Extract the (x, y) coordinate from the center of the cell holding the provided text.  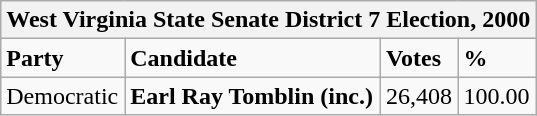
% (497, 58)
100.00 (497, 96)
Candidate (253, 58)
Party (63, 58)
26,408 (419, 96)
Democratic (63, 96)
Earl Ray Tomblin (inc.) (253, 96)
West Virginia State Senate District 7 Election, 2000 (268, 20)
Votes (419, 58)
